Return [x, y] of the center of cell containing provided text 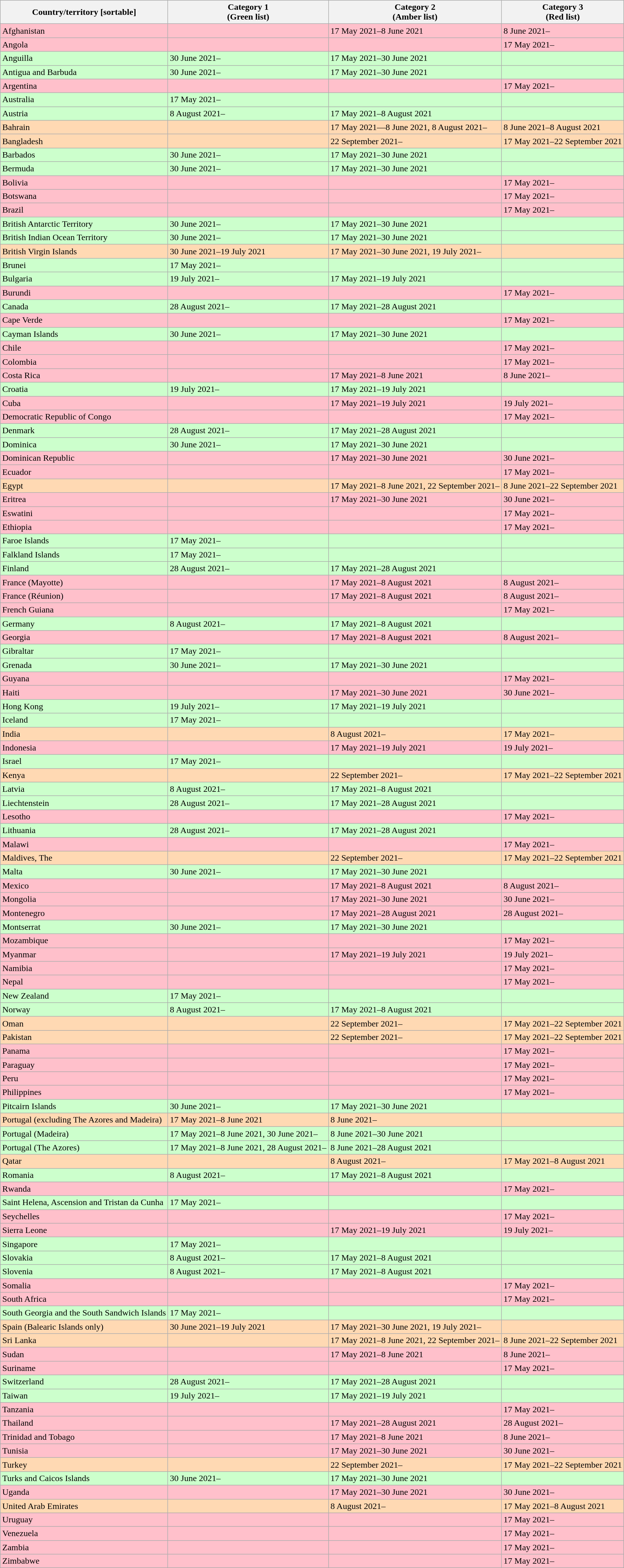
Gibraltar [84, 651]
Chile [84, 348]
Ethiopia [84, 527]
Sri Lanka [84, 1341]
Sierra Leone [84, 1230]
South Africa [84, 1299]
17 May 2021–8 June 2021, 28 August 2021– [248, 1147]
Germany [84, 623]
Mexico [84, 886]
17 May 2021–8 June 2021, 30 June 2021– [248, 1134]
Brazil [84, 210]
Guyana [84, 679]
Thailand [84, 1423]
Montenegro [84, 913]
French Guiana [84, 610]
Falkland Islands [84, 555]
Oman [84, 1023]
Singapore [84, 1244]
Norway [84, 1009]
Hong Kong [84, 706]
Somalia [84, 1285]
Cuba [84, 403]
Faroe Islands [84, 541]
Afghanistan [84, 31]
Qatar [84, 1161]
Philippines [84, 1092]
Bulgaria [84, 279]
Israel [84, 761]
Seychelles [84, 1216]
Panama [84, 1051]
New Zealand [84, 996]
Portugal (The Azores) [84, 1147]
Democratic Republic of Congo [84, 417]
Grenada [84, 665]
Rwanda [84, 1189]
Suriname [84, 1368]
Eswatini [84, 513]
Namibia [84, 968]
Venezuela [84, 1534]
Barbados [84, 155]
British Antarctic Territory [84, 224]
Brunei [84, 265]
Bangladesh [84, 141]
Sudan [84, 1354]
British Virgin Islands [84, 251]
British Indian Ocean Territory [84, 238]
Argentina [84, 86]
Category 2(Amber list) [415, 12]
Nepal [84, 982]
Canada [84, 306]
Montserrat [84, 927]
Indonesia [84, 748]
Zimbabwe [84, 1561]
Haiti [84, 693]
Botswana [84, 196]
Dominica [84, 444]
Eritrea [84, 499]
Lithuania [84, 830]
Zambia [84, 1547]
Uruguay [84, 1520]
Anguilla [84, 58]
8 June 2021–28 August 2021 [415, 1147]
Antigua and Barbuda [84, 72]
Bahrain [84, 127]
Mozambique [84, 941]
Slovenia [84, 1271]
Slovakia [84, 1258]
Bolivia [84, 182]
Maldives, The [84, 858]
Austria [84, 113]
Turkey [84, 1464]
17 May 2021––8 June 2021, 8 August 2021– [415, 127]
India [84, 734]
Paraguay [84, 1065]
Category 3(Red list) [563, 12]
Trinidad and Tobago [84, 1437]
Portugal (Madeira) [84, 1134]
United Arab Emirates [84, 1506]
France (Mayotte) [84, 582]
Iceland [84, 720]
Georgia [84, 637]
Country/territory [sortable] [84, 12]
Mongolia [84, 899]
Portugal (excluding The Azores and Madeira) [84, 1120]
Myanmar [84, 954]
Egypt [84, 486]
Finland [84, 568]
Pakistan [84, 1037]
Taiwan [84, 1396]
Burundi [84, 293]
Romania [84, 1175]
Switzerland [84, 1382]
Cayman Islands [84, 334]
Lesotho [84, 816]
Tunisia [84, 1451]
France (Réunion) [84, 596]
Bermuda [84, 168]
Dominican Republic [84, 458]
Malawi [84, 844]
Uganda [84, 1492]
Costa Rica [84, 375]
Malta [84, 872]
Colombia [84, 361]
Angola [84, 45]
Category 1(Green list) [248, 12]
Pitcairn Islands [84, 1106]
South Georgia and the South Sandwich Islands [84, 1313]
Latvia [84, 789]
Peru [84, 1079]
Cape Verde [84, 320]
Tanzania [84, 1409]
Denmark [84, 431]
Australia [84, 100]
Liechtenstein [84, 803]
Kenya [84, 775]
Spain (Balearic Islands only) [84, 1327]
Croatia [84, 389]
8 June 2021–8 August 2021 [563, 127]
Ecuador [84, 472]
Saint Helena, Ascension and Tristan da Cunha [84, 1203]
Turks and Caicos Islands [84, 1478]
8 June 2021–30 June 2021 [415, 1134]
